Extract the (X, Y) coordinate from the center of the cell holding the provided text.  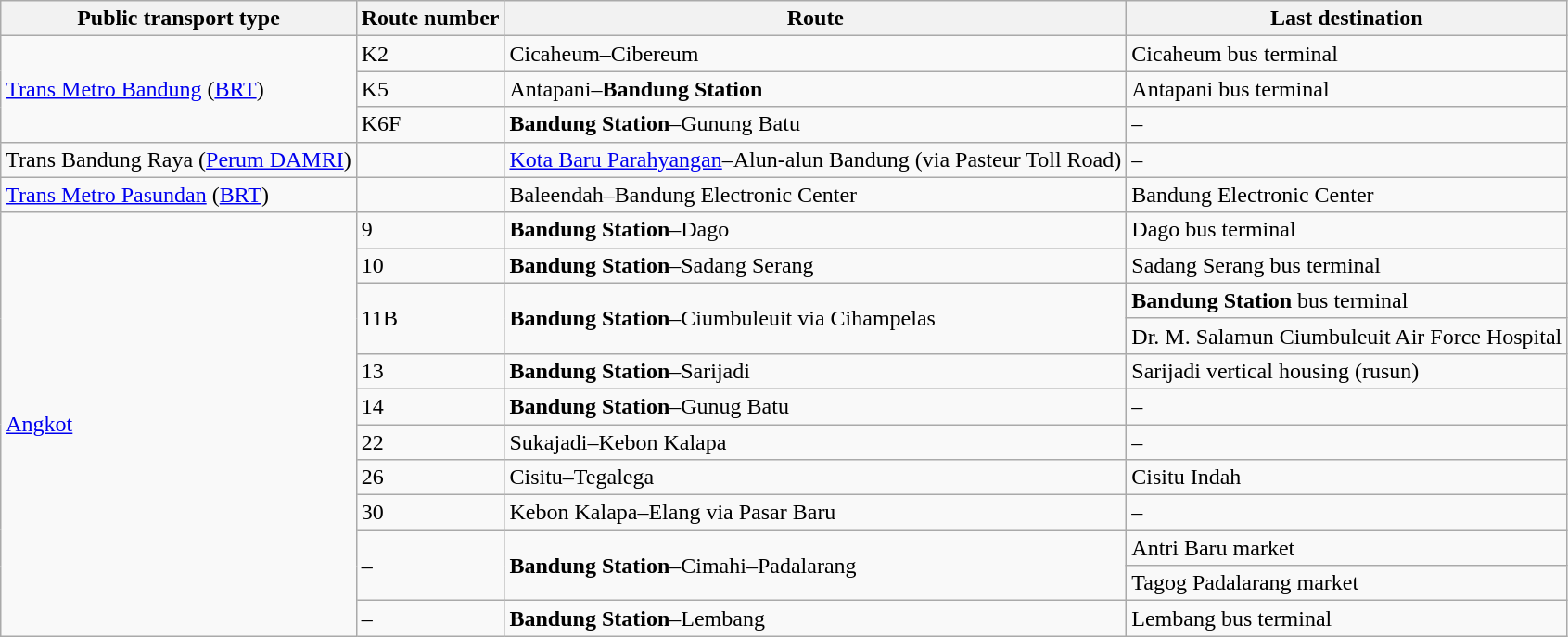
Bandung Station–Gunung Batu (816, 124)
Bandung Station–Lembang (816, 618)
Route number (430, 19)
Lembang bus terminal (1346, 618)
Route (816, 19)
22 (430, 442)
Antri Baru market (1346, 548)
Bandung Station–Sadang Serang (816, 265)
13 (430, 371)
Sarijadi vertical housing (rusun) (1346, 371)
Public transport type (178, 19)
11B (430, 318)
Dago bus terminal (1346, 230)
Trans Bandung Raya (Perum DAMRI) (178, 159)
Bandung Station–Cimahi–Padalarang (816, 566)
Antapani–Bandung Station (816, 89)
Antapani bus terminal (1346, 89)
Kota Baru Parahyangan–Alun-alun Bandung (via Pasteur Toll Road) (816, 159)
Bandung Station bus terminal (1346, 300)
Sukajadi–Kebon Kalapa (816, 442)
Kebon Kalapa–Elang via Pasar Baru (816, 513)
Trans Metro Pasundan (BRT) (178, 195)
Cicaheum–Cibereum (816, 54)
10 (430, 265)
Bandung Station–Dago (816, 230)
Trans Metro Bandung (BRT) (178, 89)
30 (430, 513)
Bandung Station–Ciumbuleuit via Cihampelas (816, 318)
K5 (430, 89)
Cicaheum bus terminal (1346, 54)
K2 (430, 54)
Cisitu–Tegalega (816, 478)
Bandung Station–Sarijadi (816, 371)
Bandung Station–Gunug Batu (816, 406)
14 (430, 406)
Tagog Padalarang market (1346, 583)
Dr. M. Salamun Ciumbuleuit Air Force Hospital (1346, 336)
9 (430, 230)
K6F (430, 124)
Cisitu Indah (1346, 478)
Sadang Serang bus terminal (1346, 265)
Bandung Electronic Center (1346, 195)
Angkot (178, 425)
Baleendah–Bandung Electronic Center (816, 195)
26 (430, 478)
Last destination (1346, 19)
